Provide the [X, Y] coordinate of the cell's center where the given text is located.  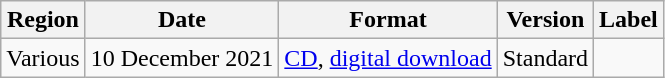
Format [388, 20]
Region [43, 20]
Standard [545, 58]
CD, digital download [388, 58]
Date [182, 20]
Label [629, 20]
10 December 2021 [182, 58]
Various [43, 58]
Version [545, 20]
